Provide the [X, Y] coordinate of the cell's center where the given text is located.  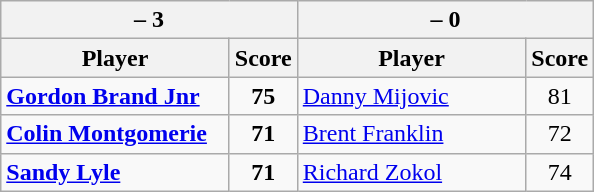
Sandy Lyle [116, 172]
Brent Franklin [412, 134]
75 [263, 96]
72 [560, 134]
Richard Zokol [412, 172]
81 [560, 96]
– 3 [150, 20]
Gordon Brand Jnr [116, 96]
74 [560, 172]
Colin Montgomerie [116, 134]
– 0 [446, 20]
Danny Mijovic [412, 96]
